Search for the cell housing the specified text and yield its [x, y] center coordinate. 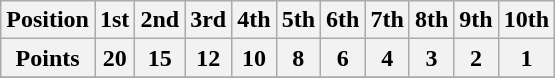
12 [208, 58]
10 [254, 58]
9th [476, 20]
20 [114, 58]
8th [431, 20]
4 [387, 58]
6th [343, 20]
1 [526, 58]
1st [114, 20]
8 [298, 58]
5th [298, 20]
3rd [208, 20]
7th [387, 20]
10th [526, 20]
4th [254, 20]
6 [343, 58]
2 [476, 58]
Points [48, 58]
Position [48, 20]
15 [160, 58]
2nd [160, 20]
3 [431, 58]
